Output the (x, y) coordinate of the center of the cell containing the given text.  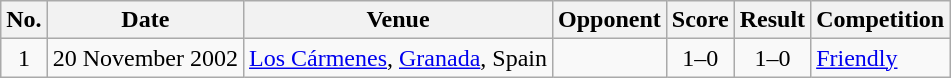
20 November 2002 (145, 58)
Result (772, 20)
Date (145, 20)
Score (700, 20)
Los Cármenes, Granada, Spain (398, 58)
1 (24, 58)
Venue (398, 20)
Competition (880, 20)
Friendly (880, 58)
No. (24, 20)
Opponent (610, 20)
